Output the [x, y] coordinate of the center of the cell containing the given text.  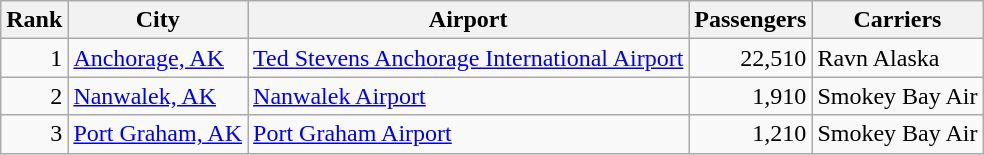
Nanwalek Airport [468, 96]
Passengers [750, 20]
22,510 [750, 58]
3 [34, 134]
Port Graham Airport [468, 134]
Anchorage, AK [158, 58]
Ravn Alaska [898, 58]
Ted Stevens Anchorage International Airport [468, 58]
Carriers [898, 20]
Nanwalek, AK [158, 96]
Rank [34, 20]
Airport [468, 20]
2 [34, 96]
1 [34, 58]
Port Graham, AK [158, 134]
1,210 [750, 134]
City [158, 20]
1,910 [750, 96]
